Pinpoint the cell where the given text exists, returning its [x, y] midpoint coordinate. 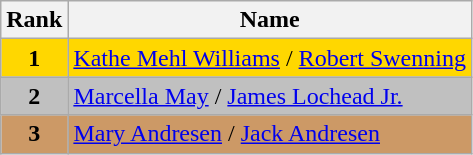
2 [34, 96]
Marcella May / James Lochead Jr. [270, 96]
Mary Andresen / Jack Andresen [270, 134]
Name [270, 20]
Kathe Mehl Williams / Robert Swenning [270, 58]
Rank [34, 20]
1 [34, 58]
3 [34, 134]
